Search for the cell housing the specified text and yield its [X, Y] center coordinate. 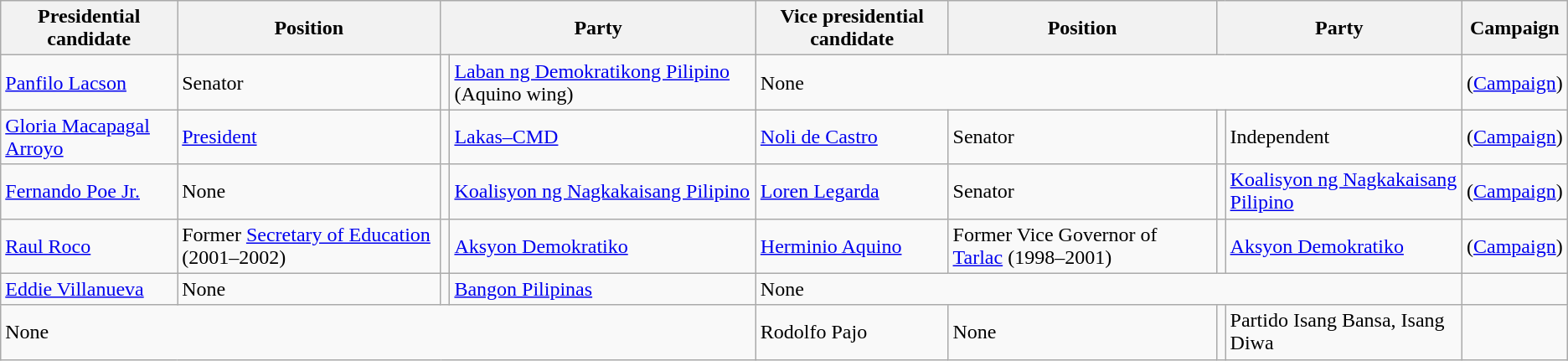
Laban ng Demokratikong Pilipino (Aquino wing) [603, 82]
Presidential candidate [89, 28]
President [309, 137]
Loren Legarda [852, 191]
Raul Roco [89, 246]
Bangon Pilipinas [603, 289]
Independent [1344, 137]
Former Vice Governor of Tarlac (1998–2001) [1082, 246]
Noli de Castro [852, 137]
Gloria Macapagal Arroyo [89, 137]
Eddie Villanueva [89, 289]
Vice presidential candidate [852, 28]
Rodolfo Pajo [852, 332]
Partido Isang Bansa, Isang Diwa [1344, 332]
Fernando Poe Jr. [89, 191]
Former Secretary of Education (2001–2002) [309, 246]
Panfilo Lacson [89, 82]
Lakas–CMD [603, 137]
Campaign [1514, 28]
Herminio Aquino [852, 246]
